For the text-containing cell, return its midpoint in [x, y] coordinate format. 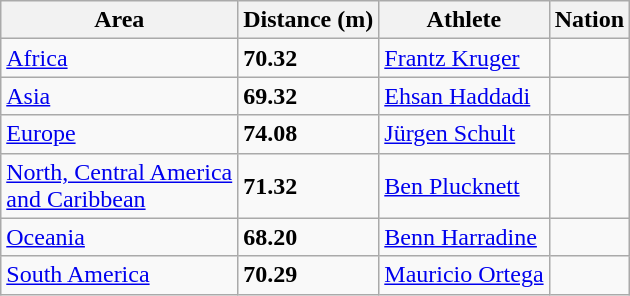
Oceania [120, 237]
71.32 [308, 186]
Asia [120, 96]
Africa [120, 58]
Area [120, 20]
Nation [589, 20]
Athlete [464, 20]
Europe [120, 134]
Jürgen Schult [464, 134]
South America [120, 275]
North, Central America and Caribbean [120, 186]
69.32 [308, 96]
Distance (m) [308, 20]
Mauricio Ortega [464, 275]
Frantz Kruger [464, 58]
70.32 [308, 58]
Ben Plucknett [464, 186]
Ehsan Haddadi [464, 96]
74.08 [308, 134]
Benn Harradine [464, 237]
70.29 [308, 275]
68.20 [308, 237]
